For the text-containing cell, return its midpoint in [x, y] coordinate format. 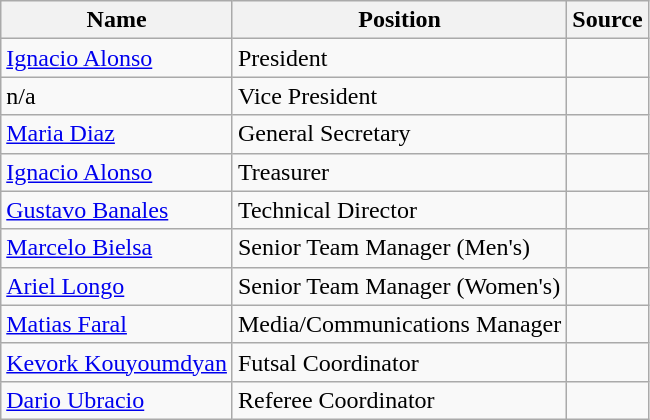
Ariel Longo [117, 286]
Referee Coordinator [399, 400]
Vice President [399, 96]
Treasurer [399, 172]
Dario Ubracio [117, 400]
General Secretary [399, 134]
n/a [117, 96]
Senior Team Manager (Men's) [399, 248]
President [399, 58]
Kevork Kouyoumdyan [117, 362]
Marcelo Bielsa [117, 248]
Name [117, 20]
Futsal Coordinator [399, 362]
Matias Faral [117, 324]
Position [399, 20]
Technical Director [399, 210]
Source [608, 20]
Media/Communications Manager [399, 324]
Maria Diaz [117, 134]
Gustavo Banales [117, 210]
Senior Team Manager (Women's) [399, 286]
